From the cell containing the given text, extract its center point as [X, Y] coordinate. 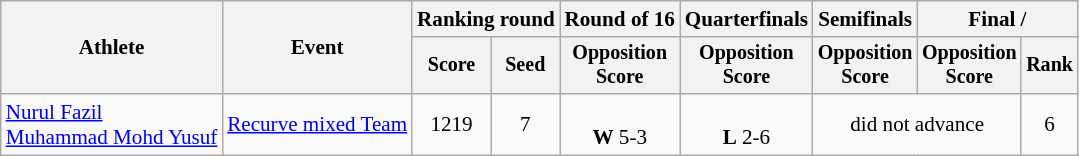
Final / [997, 18]
Round of 16 [620, 18]
1219 [452, 124]
6 [1049, 124]
Event [317, 48]
Recurve mixed Team [317, 124]
Ranking round [486, 18]
Semifinals [865, 18]
Quarterfinals [746, 18]
L 2-6 [746, 124]
Rank [1049, 65]
W 5-3 [620, 124]
did not advance [917, 124]
7 [526, 124]
Nurul FazilMuhammad Mohd Yusuf [112, 124]
Score [452, 65]
Athlete [112, 48]
Seed [526, 65]
